From the cell containing the given text, extract its center point as (x, y) coordinate. 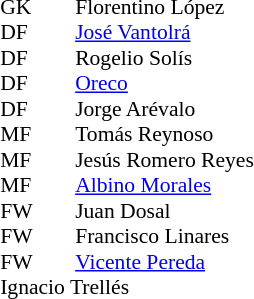
Jorge Arévalo (164, 109)
Oreco (164, 83)
Jesús Romero Reyes (164, 160)
Juan Dosal (164, 211)
Tomás Reynoso (164, 135)
Francisco Linares (164, 237)
José Vantolrá (164, 33)
Vicente Pereda (164, 262)
Rogelio Solís (164, 58)
Albino Morales (164, 185)
